Identify which cell holds the provided text, then report its (X, Y) central coordinate. 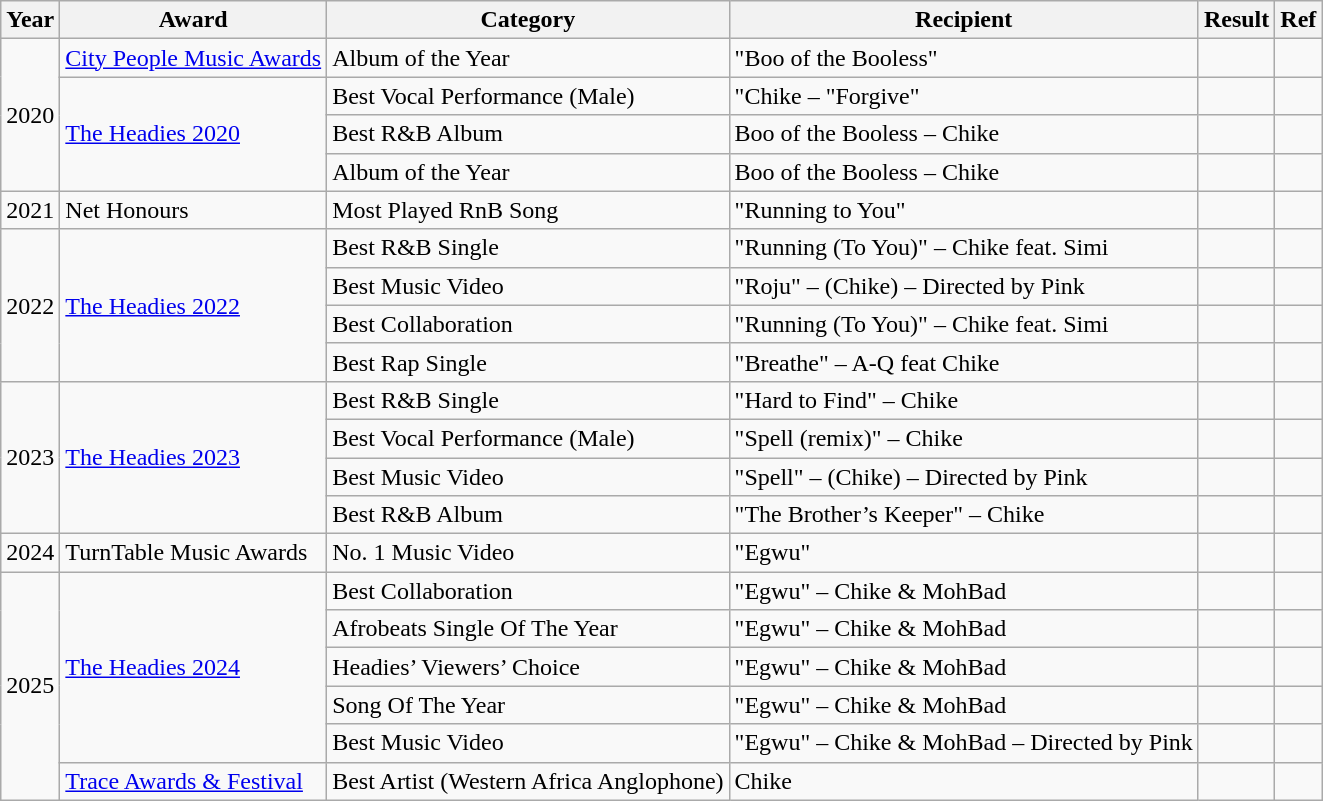
Best Rap Single (528, 362)
The Headies 2020 (194, 134)
The Headies 2023 (194, 457)
Trace Awards & Festival (194, 781)
Chike (964, 781)
TurnTable Music Awards (194, 553)
"Spell (remix)" – Chike (964, 438)
2021 (30, 210)
Best Artist (Western Africa Anglophone) (528, 781)
City People Music Awards (194, 58)
"Egwu" – Chike & MohBad – Directed by Pink (964, 743)
2025 (30, 686)
"Egwu" (964, 553)
Ref (1298, 20)
Result (1236, 20)
"Running to You" (964, 210)
"Spell" – (Chike) – Directed by Pink (964, 477)
No. 1 Music Video (528, 553)
"Roju" – (Chike) – Directed by Pink (964, 286)
"The Brother’s Keeper" – Chike (964, 515)
2024 (30, 553)
The Headies 2022 (194, 305)
"Breathe" – A-Q feat Chike (964, 362)
Song Of The Year (528, 705)
"Boo of the Booless" (964, 58)
"Hard to Find" – Chike (964, 400)
Net Honours (194, 210)
Afrobeats Single Of The Year (528, 629)
Year (30, 20)
2022 (30, 305)
Recipient (964, 20)
2020 (30, 115)
Category (528, 20)
Headies’ Viewers’ Choice (528, 667)
Award (194, 20)
Most Played RnB Song (528, 210)
The Headies 2024 (194, 667)
2023 (30, 457)
"Chike – "Forgive" (964, 96)
